Detect which cell encompasses the target text, then output its [x, y] center coordinate. 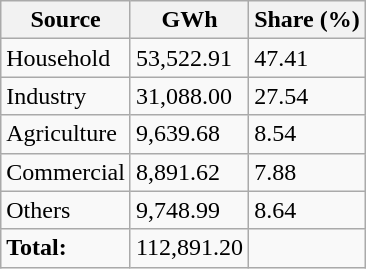
31,088.00 [189, 96]
47.41 [308, 58]
9,639.68 [189, 134]
GWh [189, 20]
8.54 [308, 134]
9,748.99 [189, 210]
Source [66, 20]
8,891.62 [189, 172]
Total: [66, 248]
Commercial [66, 172]
7.88 [308, 172]
Others [66, 210]
112,891.20 [189, 248]
Industry [66, 96]
53,522.91 [189, 58]
Agriculture [66, 134]
8.64 [308, 210]
Share (%) [308, 20]
Household [66, 58]
27.54 [308, 96]
